Return [X, Y] of the center of cell containing provided text 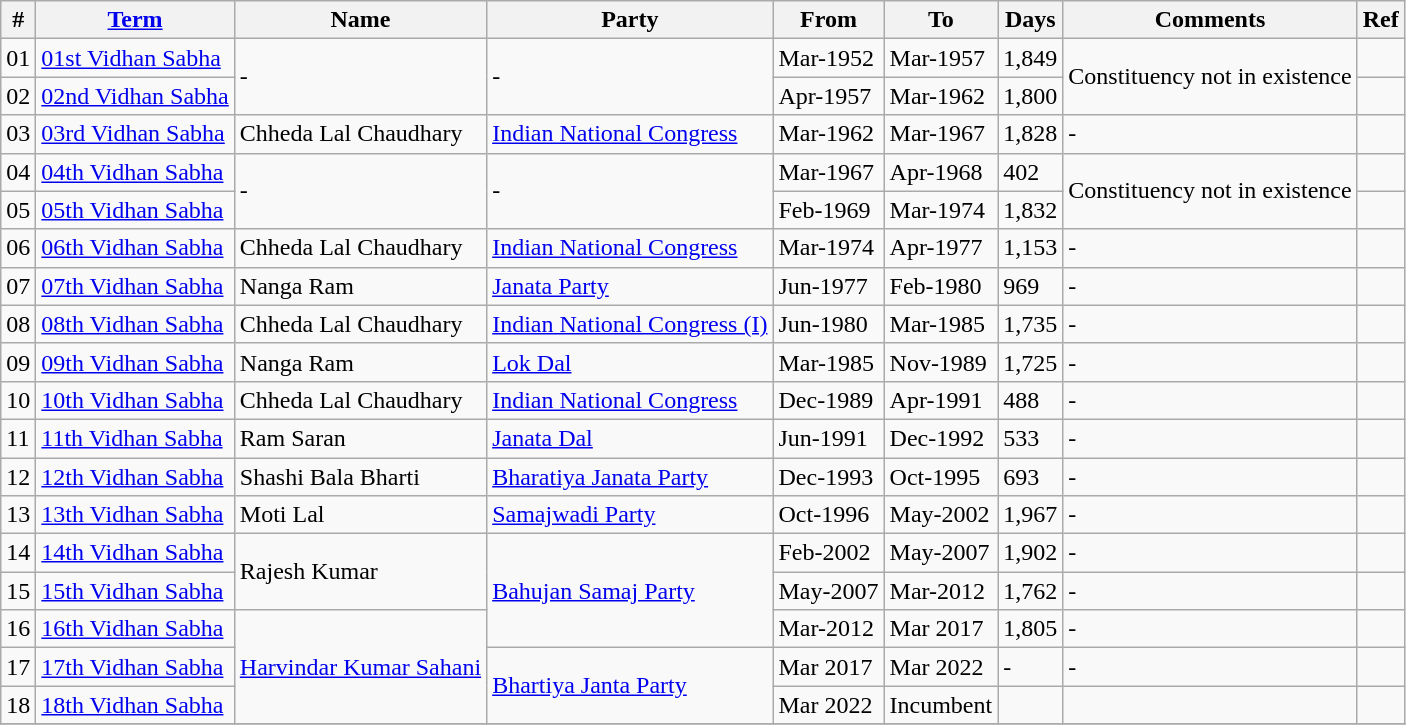
Feb-1980 [941, 286]
12th Vidhan Sabha [135, 477]
10th Vidhan Sabha [135, 400]
Dec-1992 [941, 438]
Janata Dal [630, 438]
Ram Saran [360, 438]
Incumbent [941, 705]
Ref [1380, 20]
Apr-1968 [941, 172]
08 [18, 324]
Term [135, 20]
Oct-1995 [941, 477]
To [941, 20]
Harvindar Kumar Sahani [360, 667]
From [828, 20]
07th Vidhan Sabha [135, 286]
18th Vidhan Sabha [135, 705]
01st Vidhan Sabha [135, 58]
01 [18, 58]
Shashi Bala Bharti [360, 477]
Dec-1989 [828, 400]
08th Vidhan Sabha [135, 324]
07 [18, 286]
02 [18, 96]
1,725 [1030, 362]
969 [1030, 286]
Name [360, 20]
17 [18, 667]
693 [1030, 477]
Jun-1977 [828, 286]
Bahujan Samaj Party [630, 591]
Samajwadi Party [630, 515]
# [18, 20]
Mar-1952 [828, 58]
Party [630, 20]
Bharatiya Janata Party [630, 477]
Oct-1996 [828, 515]
1,828 [1030, 134]
488 [1030, 400]
11 [18, 438]
04 [18, 172]
1,800 [1030, 96]
533 [1030, 438]
14 [18, 553]
15th Vidhan Sabha [135, 591]
1,762 [1030, 591]
06th Vidhan Sabha [135, 248]
03rd Vidhan Sabha [135, 134]
Apr-1957 [828, 96]
402 [1030, 172]
09 [18, 362]
Indian National Congress (I) [630, 324]
Lok Dal [630, 362]
1,967 [1030, 515]
09th Vidhan Sabha [135, 362]
1,849 [1030, 58]
1,902 [1030, 553]
13th Vidhan Sabha [135, 515]
16 [18, 629]
Comments [1210, 20]
Jun-1980 [828, 324]
18 [18, 705]
11th Vidhan Sabha [135, 438]
10 [18, 400]
Feb-1969 [828, 210]
17th Vidhan Sabha [135, 667]
Apr-1991 [941, 400]
Days [1030, 20]
Jun-1991 [828, 438]
1,735 [1030, 324]
14th Vidhan Sabha [135, 553]
03 [18, 134]
Mar-1957 [941, 58]
16th Vidhan Sabha [135, 629]
1,832 [1030, 210]
Feb-2002 [828, 553]
Janata Party [630, 286]
02nd Vidhan Sabha [135, 96]
Moti Lal [360, 515]
1,153 [1030, 248]
Nov-1989 [941, 362]
06 [18, 248]
12 [18, 477]
Dec-1993 [828, 477]
13 [18, 515]
15 [18, 591]
1,805 [1030, 629]
May-2002 [941, 515]
Bhartiya Janta Party [630, 686]
05 [18, 210]
05th Vidhan Sabha [135, 210]
Rajesh Kumar [360, 572]
Apr-1977 [941, 248]
04th Vidhan Sabha [135, 172]
